From the cell containing the given text, extract its center point as [x, y] coordinate. 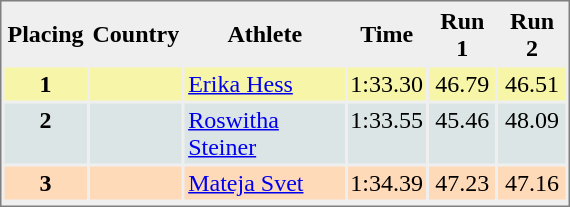
Placing [45, 34]
48.09 [532, 134]
47.23 [462, 182]
1:33.55 [386, 134]
46.79 [462, 84]
Erika Hess [264, 84]
Run 1 [462, 34]
Country [136, 34]
3 [45, 182]
Time [386, 34]
Athlete [264, 34]
45.46 [462, 134]
46.51 [532, 84]
1:33.30 [386, 84]
2 [45, 134]
1 [45, 84]
Run 2 [532, 34]
Roswitha Steiner [264, 134]
47.16 [532, 182]
Mateja Svet [264, 182]
1:34.39 [386, 182]
